Provide the (X, Y) coordinate of the cell's center where the given text is located.  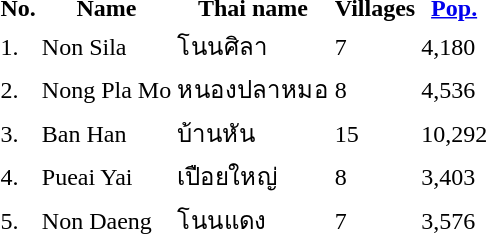
เปือยใหญ่ (253, 176)
15 (374, 133)
Pueai Yai (106, 176)
หนองปลาหมอ (253, 90)
Ban Han (106, 133)
Non Sila (106, 46)
Nong Pla Mo (106, 90)
บ้านหัน (253, 133)
โนนศิลา (253, 46)
7 (374, 46)
